Locate the cell with the specified text and output its (X, Y) center coordinate. 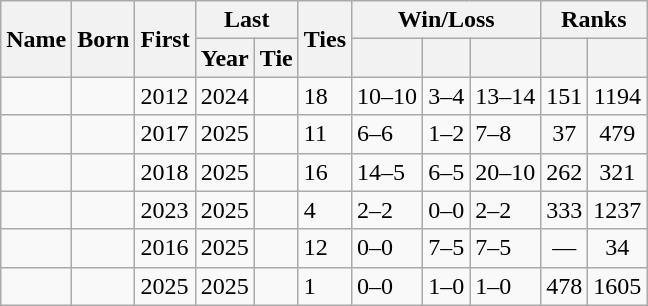
Win/Loss (446, 20)
18 (324, 96)
4 (324, 210)
Ties (324, 39)
12 (324, 248)
6–5 (446, 172)
2018 (165, 172)
1 (324, 286)
2024 (224, 96)
Last (246, 20)
321 (618, 172)
1605 (618, 286)
Name (36, 39)
14–5 (388, 172)
34 (618, 248)
333 (564, 210)
262 (564, 172)
11 (324, 134)
2017 (165, 134)
2012 (165, 96)
— (564, 248)
Ranks (594, 20)
First (165, 39)
Tie (276, 58)
3–4 (446, 96)
2023 (165, 210)
16 (324, 172)
6–6 (388, 134)
1237 (618, 210)
478 (564, 286)
151 (564, 96)
7–8 (506, 134)
10–10 (388, 96)
Born (104, 39)
37 (564, 134)
13–14 (506, 96)
Year (224, 58)
479 (618, 134)
1194 (618, 96)
1–2 (446, 134)
20–10 (506, 172)
2016 (165, 248)
